Search for the cell housing the specified text and yield its [X, Y] center coordinate. 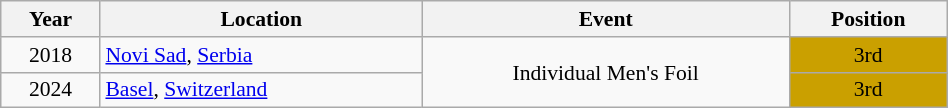
Location [261, 19]
Basel, Switzerland [261, 90]
Novi Sad, Serbia [261, 55]
2024 [51, 90]
Event [606, 19]
2018 [51, 55]
Year [51, 19]
Position [868, 19]
Individual Men's Foil [606, 72]
